Identify which cell holds the provided text, then report its [X, Y] central coordinate. 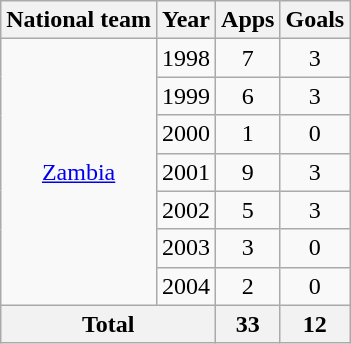
9 [248, 172]
6 [248, 96]
National team [79, 20]
Zambia [79, 172]
2001 [186, 172]
2004 [186, 286]
Year [186, 20]
1999 [186, 96]
2002 [186, 210]
7 [248, 58]
5 [248, 210]
33 [248, 324]
2000 [186, 134]
12 [315, 324]
Goals [315, 20]
2 [248, 286]
1998 [186, 58]
Total [108, 324]
Apps [248, 20]
2003 [186, 248]
1 [248, 134]
